Search for the cell housing the specified text and yield its [x, y] center coordinate. 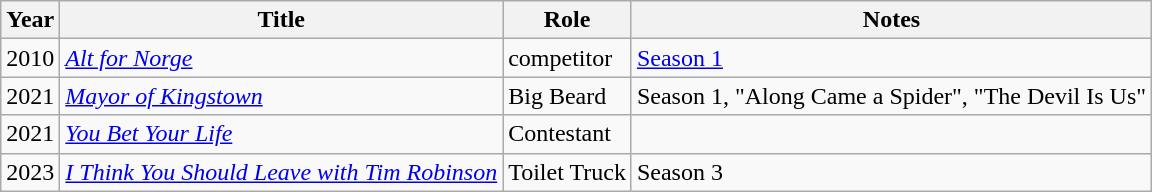
I Think You Should Leave with Tim Robinson [282, 172]
Season 3 [891, 172]
Toilet Truck [568, 172]
Big Beard [568, 96]
Title [282, 20]
competitor [568, 58]
2023 [30, 172]
Notes [891, 20]
Role [568, 20]
Alt for Norge [282, 58]
Contestant [568, 134]
Mayor of Kingstown [282, 96]
You Bet Your Life [282, 134]
2010 [30, 58]
Season 1, "Along Came a Spider", "The Devil Is Us" [891, 96]
Year [30, 20]
Season 1 [891, 58]
